Determine the [x, y] coordinate at the center of the cell enclosing the given text.  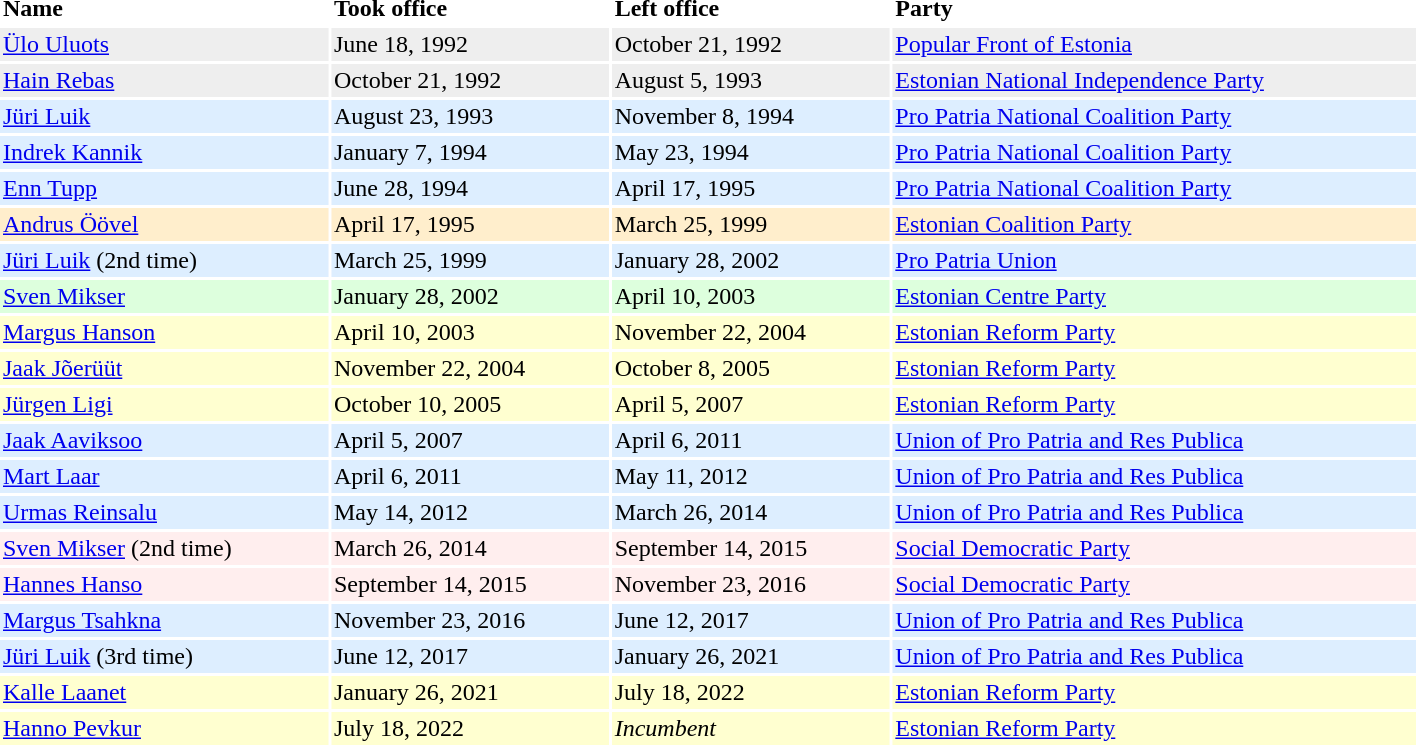
Jaak Aaviksoo [164, 440]
Kalle Laanet [164, 692]
Incumbent [751, 728]
Andrus Öövel [164, 224]
Jüri Luik (3rd time) [164, 656]
Hanno Pevkur [164, 728]
August 23, 1993 [470, 116]
Popular Front of Estonia [1154, 44]
May 23, 1994 [751, 152]
Hain Rebas [164, 80]
Enn Tupp [164, 188]
Margus Hanson [164, 332]
Jüri Luik (2nd time) [164, 260]
Ülo Uluots [164, 44]
Estonian Centre Party [1154, 296]
May 14, 2012 [470, 512]
Margus Tsahkna [164, 620]
October 8, 2005 [751, 368]
May 11, 2012 [751, 476]
Indrek Kannik [164, 152]
Estonian Coalition Party [1154, 224]
Urmas Reinsalu [164, 512]
Estonian National Independence Party [1154, 80]
August 5, 1993 [751, 80]
Jaak Jõerüüt [164, 368]
Jürgen Ligi [164, 404]
June 28, 1994 [470, 188]
Jüri Luik [164, 116]
June 18, 1992 [470, 44]
October 10, 2005 [470, 404]
Mart Laar [164, 476]
Pro Patria Union [1154, 260]
Sven Mikser (2nd time) [164, 548]
Sven Mikser [164, 296]
Hannes Hanso [164, 584]
November 8, 1994 [751, 116]
January 7, 1994 [470, 152]
